Return (X, Y) of the center of cell containing provided text 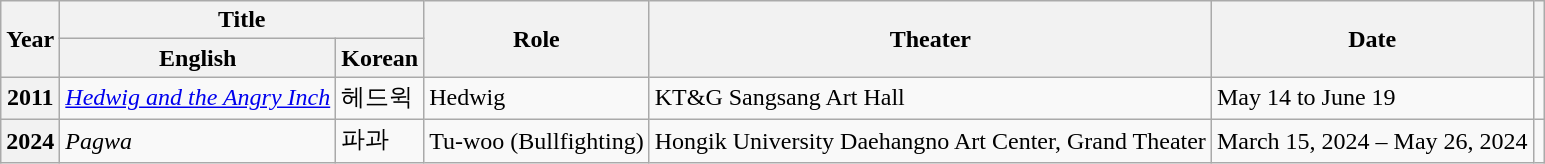
2011 (30, 98)
Year (30, 39)
Role (537, 39)
May 14 to June 19 (1372, 98)
Title (242, 20)
Date (1372, 39)
KT&G Sangsang Art Hall (930, 98)
March 15, 2024 – May 26, 2024 (1372, 140)
Pagwa (198, 140)
Hedwig and the Angry Inch (198, 98)
Theater (930, 39)
2024 (30, 140)
파과 (380, 140)
헤드윅 (380, 98)
English (198, 58)
Hongik University Daehangno Art Center, Grand Theater (930, 140)
Hedwig (537, 98)
Korean (380, 58)
Tu-woo (Bullfighting) (537, 140)
